Determine the [X, Y] coordinate at the center of the cell enclosing the given text.  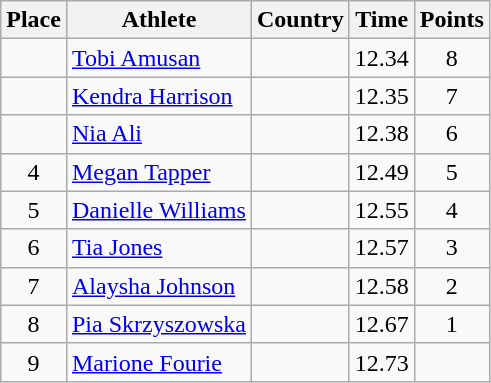
12.58 [382, 286]
12.67 [382, 324]
Tobi Amusan [158, 58]
Country [300, 20]
12.55 [382, 210]
9 [34, 362]
Megan Tapper [158, 172]
Kendra Harrison [158, 96]
Danielle Williams [158, 210]
12.73 [382, 362]
Pia Skrzyszowska [158, 324]
1 [452, 324]
Place [34, 20]
Points [452, 20]
12.34 [382, 58]
Tia Jones [158, 248]
Time [382, 20]
12.35 [382, 96]
12.38 [382, 134]
3 [452, 248]
Nia Ali [158, 134]
Alaysha Johnson [158, 286]
Marione Fourie [158, 362]
2 [452, 286]
Athlete [158, 20]
12.49 [382, 172]
12.57 [382, 248]
